Output the (x, y) coordinate of the center of the cell containing the given text.  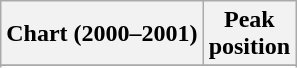
Chart (2000–2001) (102, 34)
Peakposition (249, 34)
